Provide the (X, Y) coordinate of the cell's center where the given text is located.  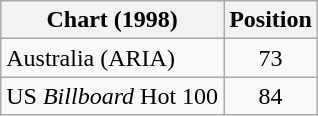
Australia (ARIA) (112, 58)
Position (271, 20)
US Billboard Hot 100 (112, 96)
Chart (1998) (112, 20)
73 (271, 58)
84 (271, 96)
